Determine the (X, Y) coordinate at the center of the cell enclosing the given text.  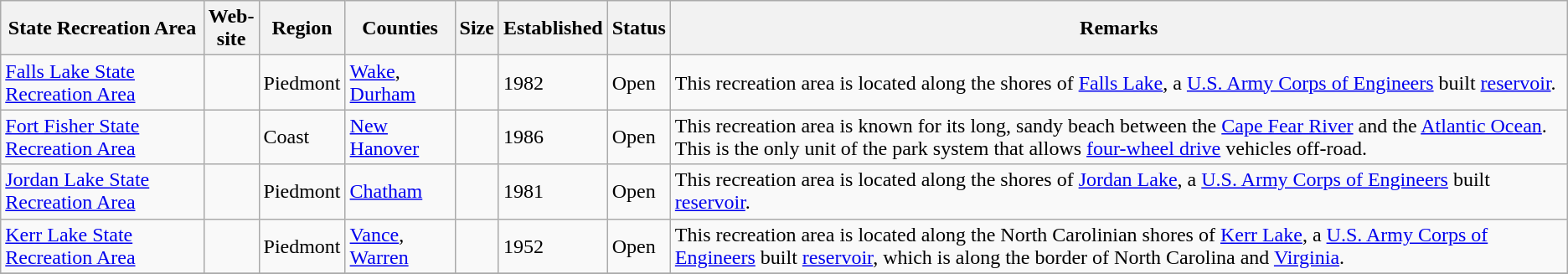
1986 (553, 137)
Region (302, 28)
Remarks (1119, 28)
Status (638, 28)
Coast (302, 137)
New Hanover (400, 137)
Jordan Lake State Recreation Area (102, 191)
1952 (553, 246)
Kerr Lake State Recreation Area (102, 246)
This recreation area is located along the shores of Jordan Lake, a U.S. Army Corps of Engineers built reservoir. (1119, 191)
1981 (553, 191)
Wake, Durham (400, 82)
Falls Lake State Recreation Area (102, 82)
Chatham (400, 191)
Size (477, 28)
This recreation area is located along the shores of Falls Lake, a U.S. Army Corps of Engineers built reservoir. (1119, 82)
Vance, Warren (400, 246)
Counties (400, 28)
Fort Fisher State Recreation Area (102, 137)
1982 (553, 82)
Established (553, 28)
State Recreation Area (102, 28)
Web-site (231, 28)
